From the cell containing the given text, extract its center point as [x, y] coordinate. 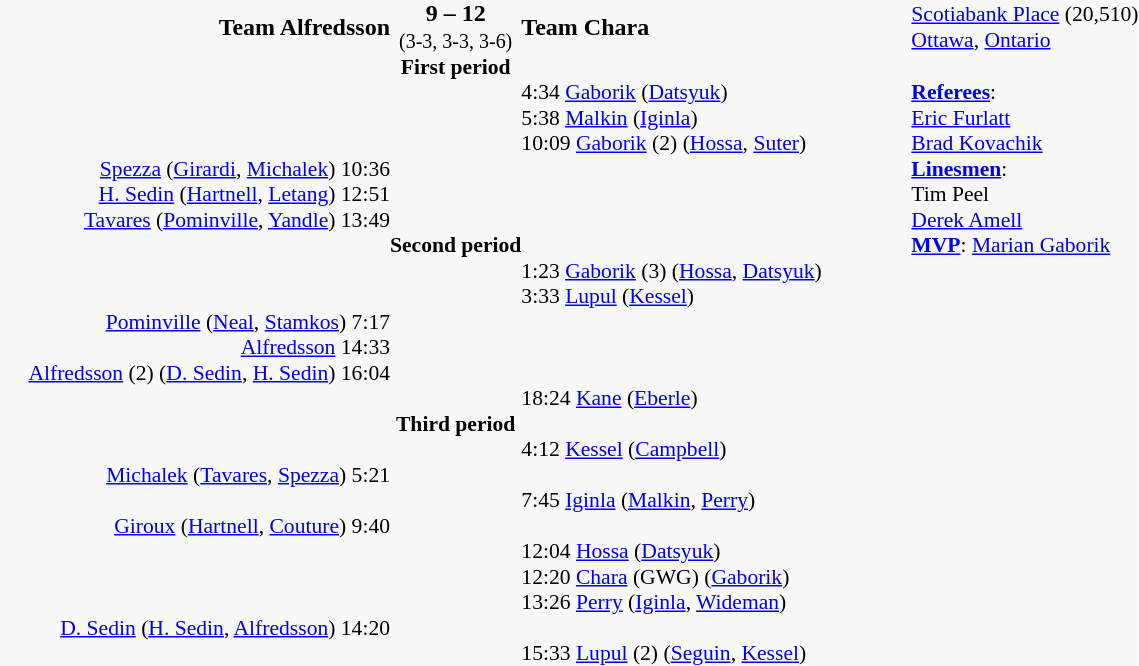
10:09 Gaborik (2) (Hossa, Suter) [716, 143]
7:45 Iginla (Malkin, Perry) [716, 501]
Giroux (Hartnell, Couture) 9:40 [195, 526]
H. Sedin (Hartnell, Letang) 12:51 [195, 195]
Team Chara [716, 27]
Michalek (Tavares, Spezza) 5:21 [195, 475]
First period [456, 67]
Eric Furlatt [1024, 118]
Team Alfredsson [195, 27]
15:33 Lupul (2) (Seguin, Kessel) [716, 653]
1:23 Gaborik (3) (Hossa, Datsyuk) [716, 271]
Second period [456, 245]
13:26 Perry (Iginla, Wideman) [716, 603]
Referees: [1024, 93]
9 – 12(3-3, 3-3, 3-6) [456, 27]
D. Sedin (H. Sedin, Alfredsson) 14:20 [195, 628]
Linesmen: [1024, 169]
12:04 Hossa (Datsyuk) [716, 551]
Spezza (Girardi, Michalek) 10:36 [195, 169]
Tim Peel [1024, 195]
4:12 Kessel (Campbell) [716, 449]
Alfredsson (2) (D. Sedin, H. Sedin) 16:04 [195, 373]
5:38 Malkin (Iginla) [716, 118]
Scotiabank Place (20,510)Ottawa, Ontario [1024, 27]
MVP: Marian Gaborik [1024, 245]
3:33 Lupul (Kessel) [716, 297]
Derek Amell [1024, 220]
4:34 Gaborik (Datsyuk) [716, 93]
Tavares (Pominville, Yandle) 13:49 [195, 220]
18:24 Kane (Eberle) [716, 399]
Third period [456, 424]
12:20 Chara (GWG) (Gaborik) [716, 577]
Brad Kovachik [1024, 143]
Alfredsson 14:33 [195, 347]
Pominville (Neal, Stamkos) 7:17 [195, 322]
